From the cell containing the given text, extract its center point as (X, Y) coordinate. 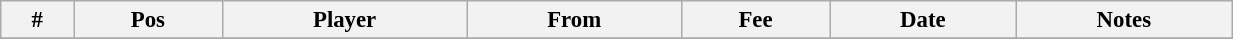
Date (923, 20)
Fee (755, 20)
From (574, 20)
Notes (1124, 20)
Player (344, 20)
# (38, 20)
Pos (148, 20)
